Determine the (X, Y) coordinate at the center of the cell enclosing the given text.  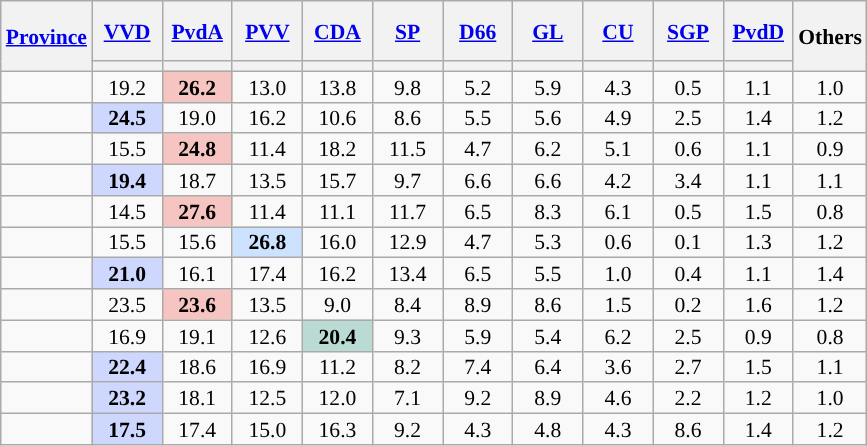
15.7 (337, 180)
6.4 (548, 366)
3.6 (618, 366)
26.8 (267, 242)
11.7 (408, 212)
11.1 (337, 212)
24.8 (197, 150)
4.2 (618, 180)
0.4 (688, 274)
18.1 (197, 398)
12.9 (408, 242)
15.0 (267, 430)
12.5 (267, 398)
11.5 (408, 150)
11.2 (337, 366)
1.3 (758, 242)
19.0 (197, 118)
4.6 (618, 398)
VVD (127, 31)
CDA (337, 31)
PVV (267, 31)
GL (548, 31)
13.0 (267, 86)
2.7 (688, 366)
19.4 (127, 180)
9.8 (408, 86)
8.3 (548, 212)
13.8 (337, 86)
19.2 (127, 86)
0.2 (688, 304)
SP (408, 31)
3.4 (688, 180)
14.5 (127, 212)
5.3 (548, 242)
SGP (688, 31)
18.7 (197, 180)
9.3 (408, 336)
2.2 (688, 398)
17.5 (127, 430)
16.1 (197, 274)
21.0 (127, 274)
4.9 (618, 118)
D66 (478, 31)
12.0 (337, 398)
18.6 (197, 366)
CU (618, 31)
10.6 (337, 118)
5.1 (618, 150)
26.2 (197, 86)
23.5 (127, 304)
0.1 (688, 242)
23.6 (197, 304)
18.2 (337, 150)
PvdA (197, 31)
12.6 (267, 336)
4.8 (548, 430)
1.6 (758, 304)
PvdD (758, 31)
16.0 (337, 242)
8.4 (408, 304)
6.1 (618, 212)
5.6 (548, 118)
Others (830, 36)
20.4 (337, 336)
7.4 (478, 366)
9.7 (408, 180)
9.0 (337, 304)
22.4 (127, 366)
24.5 (127, 118)
23.2 (127, 398)
19.1 (197, 336)
7.1 (408, 398)
5.4 (548, 336)
16.3 (337, 430)
15.6 (197, 242)
27.6 (197, 212)
8.2 (408, 366)
13.4 (408, 274)
5.2 (478, 86)
Province (46, 36)
